Extract the [X, Y] coordinate from the center of the cell holding the provided text.  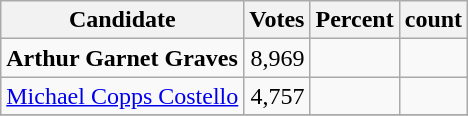
4,757 [277, 96]
Arthur Garnet Graves [122, 58]
Michael Copps Costello [122, 96]
Percent [354, 20]
Votes [277, 20]
8,969 [277, 58]
count [433, 20]
Candidate [122, 20]
